Pinpoint the cell where the given text exists, returning its (X, Y) midpoint coordinate. 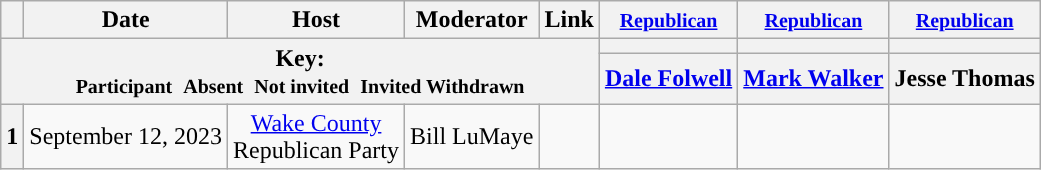
Mark Walker (814, 78)
Date (126, 20)
Moderator (472, 20)
Wake CountyRepublican Party (316, 136)
1 (12, 136)
Link (569, 20)
Dale Folwell (668, 78)
Host (316, 20)
Bill LuMaye (472, 136)
Key: Participant Absent Not invited Invited Withdrawn (300, 72)
Jesse Thomas (964, 78)
September 12, 2023 (126, 136)
